Locate the cell with the specified text and output its [x, y] center coordinate. 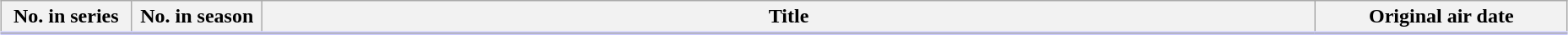
Original air date [1441, 17]
No. in series [66, 17]
Title [788, 17]
No. in season [197, 17]
